Return the [x, y] coordinate for the center point of the cell that contains the specified text.  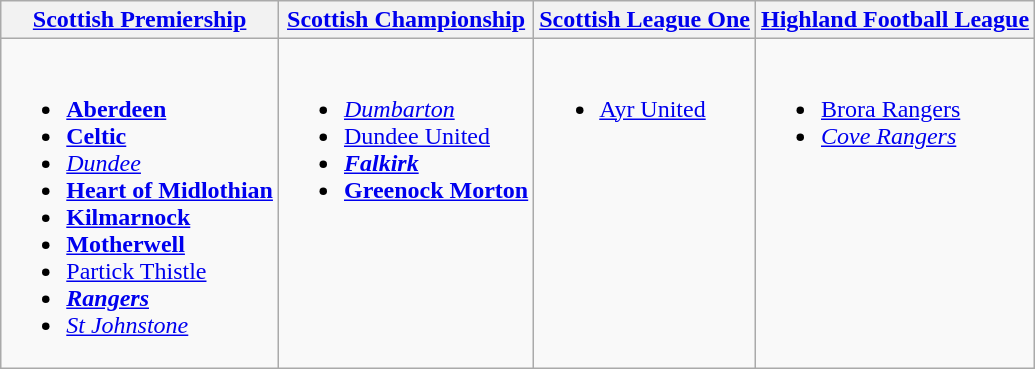
Highland Football League [894, 20]
Ayr United [645, 204]
Scottish League One [645, 20]
Brora RangersCove Rangers [894, 204]
AberdeenCelticDundeeHeart of MidlothianKilmarnockMotherwellPartick ThistleRangersSt Johnstone [140, 204]
Scottish Premiership [140, 20]
Scottish Championship [406, 20]
DumbartonDundee UnitedFalkirkGreenock Morton [406, 204]
